Find where the given text appears and provide that cell's center as [X, Y] coordinate. 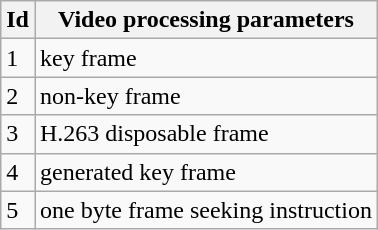
Video processing parameters [206, 20]
key frame [206, 58]
3 [18, 134]
4 [18, 172]
1 [18, 58]
2 [18, 96]
5 [18, 210]
one byte frame seeking instruction [206, 210]
non-key frame [206, 96]
generated key frame [206, 172]
Id [18, 20]
H.263 disposable frame [206, 134]
